Return [x, y] of the center of cell containing provided text 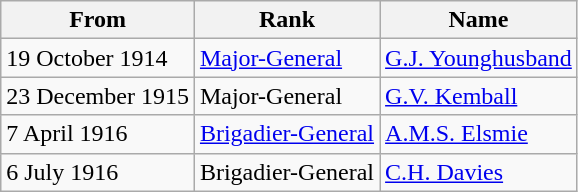
A.M.S. Elsmie [479, 134]
19 October 1914 [98, 58]
23 December 1915 [98, 96]
6 July 1916 [98, 172]
Rank [286, 20]
From [98, 20]
G.J. Younghusband [479, 58]
Name [479, 20]
7 April 1916 [98, 134]
G.V. Kemball [479, 96]
C.H. Davies [479, 172]
